Pinpoint the cell where the given text exists, returning its [X, Y] midpoint coordinate. 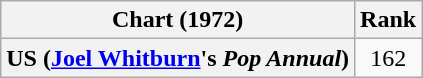
162 [388, 58]
Chart (1972) [178, 20]
Rank [388, 20]
US (Joel Whitburn's Pop Annual) [178, 58]
